From the cell containing the given text, extract its center point as (x, y) coordinate. 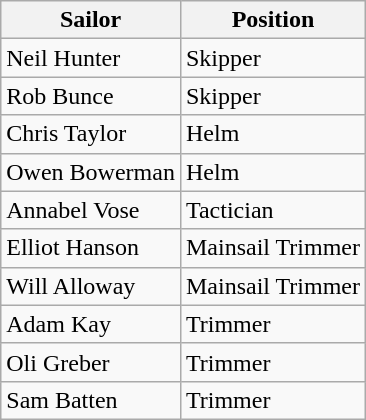
Rob Bunce (91, 96)
Neil Hunter (91, 58)
Annabel Vose (91, 210)
Chris Taylor (91, 134)
Oli Greber (91, 362)
Will Alloway (91, 286)
Adam Kay (91, 324)
Elliot Hanson (91, 248)
Tactician (272, 210)
Sam Batten (91, 400)
Position (272, 20)
Sailor (91, 20)
Owen Bowerman (91, 172)
